Scan for the cell matching the given text and deliver its (X, Y) coordinate at center. 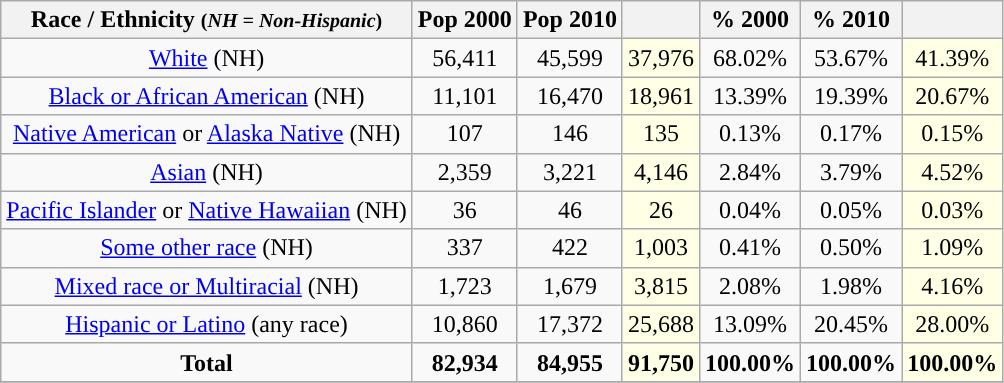
2,359 (464, 172)
37,976 (660, 58)
Hispanic or Latino (any race) (207, 324)
3,221 (570, 172)
Black or African American (NH) (207, 96)
0.15% (952, 134)
2.08% (750, 286)
Native American or Alaska Native (NH) (207, 134)
0.13% (750, 134)
46 (570, 210)
Some other race (NH) (207, 248)
107 (464, 134)
1,679 (570, 286)
Total (207, 362)
3.79% (852, 172)
4,146 (660, 172)
% 2000 (750, 20)
53.67% (852, 58)
20.45% (852, 324)
0.17% (852, 134)
13.39% (750, 96)
0.05% (852, 210)
84,955 (570, 362)
135 (660, 134)
56,411 (464, 58)
13.09% (750, 324)
17,372 (570, 324)
20.67% (952, 96)
28.00% (952, 324)
0.41% (750, 248)
82,934 (464, 362)
1.09% (952, 248)
Pop 2000 (464, 20)
25,688 (660, 324)
26 (660, 210)
Asian (NH) (207, 172)
19.39% (852, 96)
18,961 (660, 96)
0.04% (750, 210)
10,860 (464, 324)
3,815 (660, 286)
422 (570, 248)
91,750 (660, 362)
11,101 (464, 96)
2.84% (750, 172)
1,003 (660, 248)
1.98% (852, 286)
4.52% (952, 172)
0.50% (852, 248)
4.16% (952, 286)
Race / Ethnicity (NH = Non-Hispanic) (207, 20)
36 (464, 210)
68.02% (750, 58)
Pacific Islander or Native Hawaiian (NH) (207, 210)
1,723 (464, 286)
Mixed race or Multiracial (NH) (207, 286)
White (NH) (207, 58)
16,470 (570, 96)
% 2010 (852, 20)
41.39% (952, 58)
146 (570, 134)
Pop 2010 (570, 20)
45,599 (570, 58)
0.03% (952, 210)
337 (464, 248)
